From the cell containing the given text, extract its center point as (X, Y) coordinate. 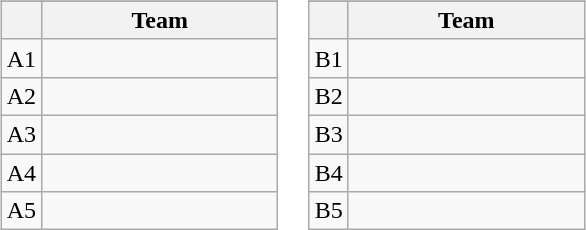
B5 (328, 211)
A1 (21, 58)
A2 (21, 96)
B3 (328, 134)
B1 (328, 58)
A3 (21, 134)
B4 (328, 173)
A5 (21, 211)
B2 (328, 96)
A4 (21, 173)
